Extract the [x, y] coordinate from the center of the cell holding the provided text.  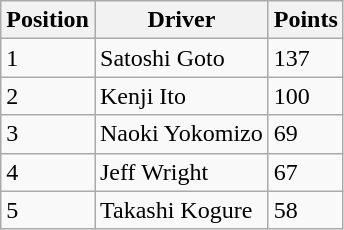
Takashi Kogure [181, 210]
67 [306, 172]
100 [306, 96]
Position [48, 20]
1 [48, 58]
2 [48, 96]
3 [48, 134]
Driver [181, 20]
69 [306, 134]
4 [48, 172]
Kenji Ito [181, 96]
Jeff Wright [181, 172]
Points [306, 20]
5 [48, 210]
137 [306, 58]
Satoshi Goto [181, 58]
58 [306, 210]
Naoki Yokomizo [181, 134]
